Find where the given text appears and provide that cell's center as [x, y] coordinate. 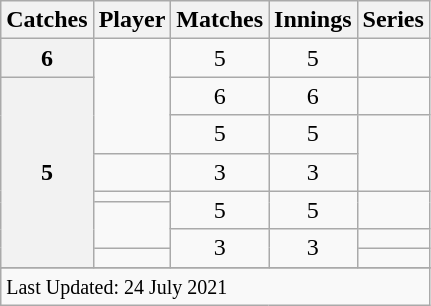
Catches [47, 20]
Last Updated: 24 July 2021 [216, 286]
Series [393, 20]
Matches [220, 20]
Innings [313, 20]
Player [132, 20]
